Determine the (x, y) coordinate at the center of the cell enclosing the given text.  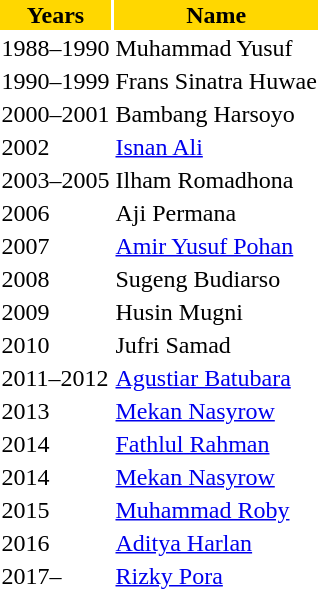
Agustiar Batubara (216, 378)
2007 (56, 246)
2002 (56, 147)
Ilham Romadhona (216, 180)
2009 (56, 312)
2006 (56, 213)
Aji Permana (216, 213)
Aditya Harlan (216, 543)
Frans Sinatra Huwae (216, 81)
2015 (56, 510)
2016 (56, 543)
Sugeng Budiarso (216, 279)
Fathlul Rahman (216, 444)
Bambang Harsoyo (216, 114)
Jufri Samad (216, 345)
1990–1999 (56, 81)
Muhammad Roby (216, 510)
1988–1990 (56, 48)
2010 (56, 345)
2013 (56, 411)
2003–2005 (56, 180)
Name (216, 15)
Isnan Ali (216, 147)
2008 (56, 279)
Muhammad Yusuf (216, 48)
2011–2012 (56, 378)
Husin Mugni (216, 312)
Years (56, 15)
Amir Yusuf Pohan (216, 246)
2000–2001 (56, 114)
